Find where the given text appears and provide that cell's center as [x, y] coordinate. 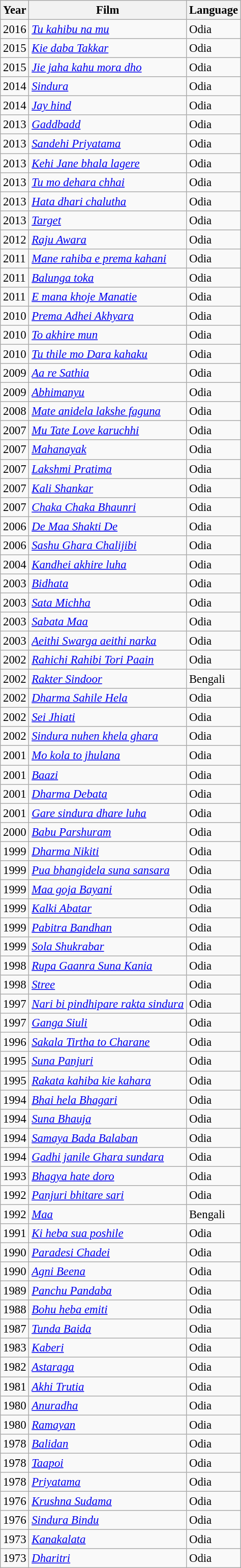
Mu Tate Love karuchhi [108, 431]
Bhai hela Bhagari [108, 1100]
Sindura nuhen khela ghara [108, 737]
1993 [15, 1176]
Rakata kahiba kie kahara [108, 1080]
Babu Parshuram [108, 832]
E mana khoje Manatie [108, 297]
1987 [15, 1329]
1982 [15, 1367]
1989 [15, 1291]
Film [108, 10]
2008 [15, 411]
Aa re Sathia [108, 373]
2012 [15, 239]
Bidhata [108, 584]
Sashu Ghara Chalijibi [108, 546]
Nari bi pindhipare rakta sindura [108, 1004]
Rupa Gaanra Suna Kania [108, 966]
1996 [15, 1042]
Tunda Baida [108, 1329]
Rakter Sindoor [108, 679]
1981 [15, 1386]
1988 [15, 1310]
Anuradha [108, 1405]
2000 [15, 832]
Sola Shukrabar [108, 947]
Chaka Chaka Bhaunri [108, 507]
Sandehi Priyatama [108, 144]
De Maa Shakti De [108, 526]
Year [15, 10]
Sata Michha [108, 602]
Kehi Jane bhala lagere [108, 163]
Dharitri [108, 1558]
Gaddbadd [108, 125]
Raju Awara [108, 239]
Gadhi janile Ghara sundara [108, 1157]
Panchu Pandaba [108, 1291]
Mate anidela lakshe faguna [108, 411]
Sabata Maa [108, 622]
Bohu heba emiti [108, 1310]
Aeithi Swarga aeithi narka [108, 641]
Panjuri bhitare sari [108, 1195]
Lakshmi Pratima [108, 469]
Target [108, 220]
Maa [108, 1214]
Dharma Sahile Hela [108, 698]
Sakala Tirtha to Charane [108, 1042]
Akhi Trutia [108, 1386]
Ganga Siuli [108, 1023]
Maa goja Bayani [108, 889]
Sindura [108, 86]
Rahichi Rahibi Tori Paain [108, 660]
Balidan [108, 1443]
Kalki Abatar [108, 909]
Suna Bhauja [108, 1119]
Suna Panjuri [108, 1062]
Taapoi [108, 1463]
1991 [15, 1233]
Abhimanyu [108, 393]
Kali Shankar [108, 488]
Gare sindura dhare luha [108, 813]
Jie jaha kahu mora dho [108, 68]
Krushna Sudama [108, 1501]
2016 [15, 29]
Language [214, 10]
Samaya Bada Balaban [108, 1138]
Stree [108, 985]
Mahanayak [108, 450]
1983 [15, 1348]
Ramayan [108, 1425]
Dharma Debata [108, 794]
Sei Jhiati [108, 717]
Pabitra Bandhan [108, 927]
To akhire mun [108, 335]
Kandhei akhire luha [108, 564]
Pua bhangidela suna sansara [108, 870]
Kaberi [108, 1348]
Bhagya hate doro [108, 1176]
Tu kahibu na mu [108, 29]
Astaraga [108, 1367]
Paradesi Chadei [108, 1253]
Ki heba sua poshile [108, 1233]
Dharma Nikiti [108, 851]
Mane rahiba e prema kahani [108, 259]
Tu mo dehara chhai [108, 182]
Kanakalata [108, 1539]
Hata dhari chalutha [108, 201]
Jay hind [108, 106]
Mo kola to jhulana [108, 756]
Prema Adhei Akhyara [108, 316]
Baazi [108, 775]
Agni Beena [108, 1272]
Priyatama [108, 1482]
2004 [15, 564]
Balunga toka [108, 278]
Kie daba Takkar [108, 48]
Tu thile mo Dara kahaku [108, 354]
Sindura Bindu [108, 1520]
